Capture the cell that displays the provided text and extract its [X, Y] central coordinate. 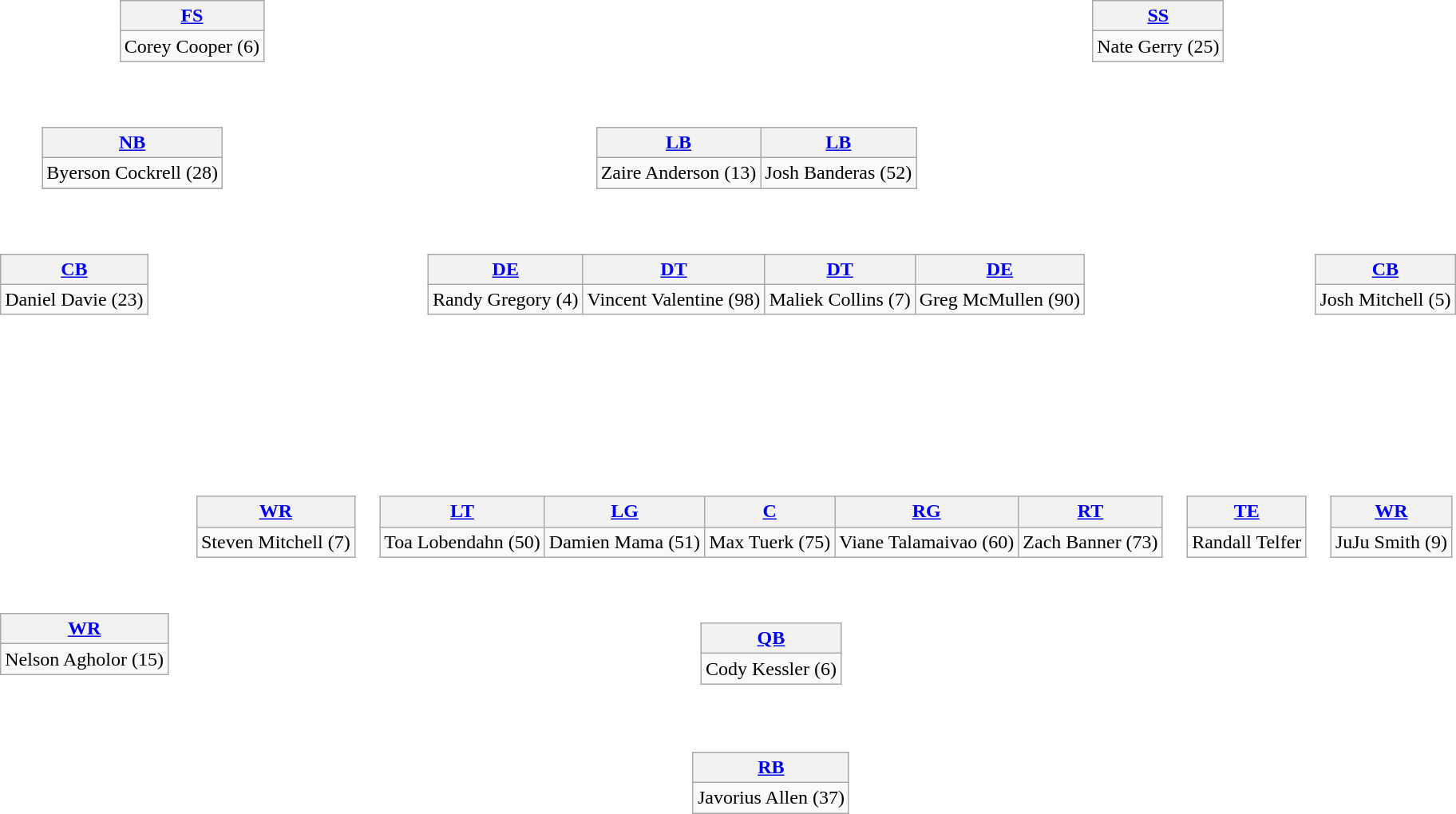
RG [927, 512]
WR Steven Mitchell (7) [285, 516]
Maliek Collins (7) [840, 299]
RT [1090, 512]
Cody Kessler (6) [771, 669]
JuJu Smith (9) [1391, 542]
Nate Gerry (25) [1158, 46]
C [770, 512]
Byerson Cockrell (28) [133, 172]
FS [192, 16]
LT [463, 512]
Damien Mama (51) [624, 542]
Viane Talamaivao (60) [927, 542]
Nelson Agholor (15) [85, 659]
LB LB Zaire Anderson (13) Josh Banderas (52) [766, 147]
TE Randall Telfer [1256, 516]
QB [771, 638]
Steven Mitchell (7) [275, 542]
Randy Gregory (4) [505, 299]
Daniel Davie (23) [74, 299]
QB Cody Kessler (6) [781, 643]
RB [771, 767]
Zaire Anderson (13) [679, 172]
NB [133, 142]
Greg McMullen (90) [999, 299]
Toa Lobendahn (50) [463, 542]
Javorius Allen (37) [771, 797]
Max Tuerk (75) [770, 542]
SS [1158, 16]
TE [1247, 512]
Josh Mitchell (5) [1386, 299]
DE DT DT DE Randy Gregory (4) Vincent Valentine (98) Maliek Collins (7) Greg McMullen (90) [766, 274]
LG [624, 512]
LT LG C RG RT Toa Lobendahn (50) Damien Mama (51) Max Tuerk (75) Viane Talamaivao (60) Zach Banner (73) [781, 516]
Randall Telfer [1247, 542]
Zach Banner (73) [1090, 542]
Corey Cooper (6) [192, 46]
Vincent Valentine (98) [674, 299]
Josh Banderas (52) [838, 172]
